Detect which cell encompasses the target text, then output its [X, Y] center coordinate. 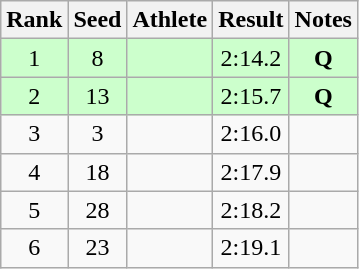
Seed [98, 20]
23 [98, 248]
4 [34, 172]
2:15.7 [251, 96]
2:18.2 [251, 210]
2 [34, 96]
2:17.9 [251, 172]
6 [34, 248]
18 [98, 172]
1 [34, 58]
Athlete [170, 20]
Rank [34, 20]
2:16.0 [251, 134]
Result [251, 20]
8 [98, 58]
2:19.1 [251, 248]
2:14.2 [251, 58]
Notes [323, 20]
28 [98, 210]
13 [98, 96]
5 [34, 210]
